Provide the (x, y) coordinate of the cell's center where the given text is located.  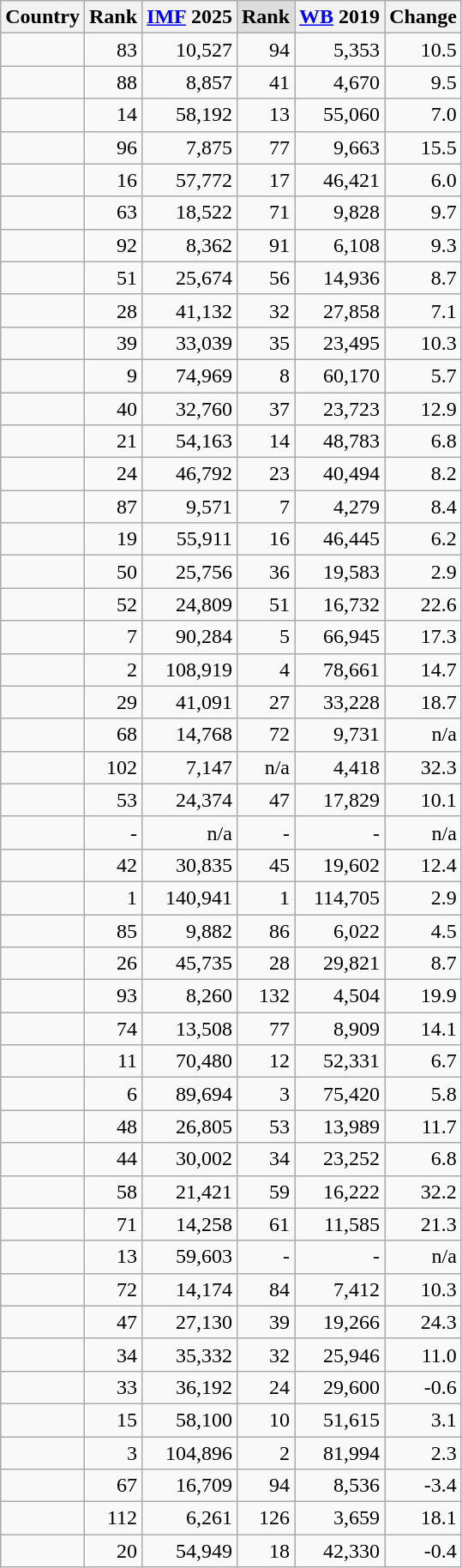
16,222 (339, 1192)
58 (113, 1192)
6.0 (423, 180)
23,495 (339, 343)
8 (266, 375)
11,585 (339, 1224)
114,705 (339, 898)
6.7 (423, 1061)
27 (266, 702)
32,760 (190, 409)
6 (113, 1094)
37 (266, 409)
18.7 (423, 702)
7,875 (190, 147)
10.5 (423, 50)
10,527 (190, 50)
92 (113, 245)
16,732 (339, 604)
35 (266, 343)
29,821 (339, 964)
25,674 (190, 278)
46,421 (339, 180)
7.0 (423, 115)
17.3 (423, 637)
7,412 (339, 1289)
42 (113, 865)
48 (113, 1126)
23,723 (339, 409)
9,571 (190, 507)
8,260 (190, 996)
Country (43, 17)
4 (266, 670)
91 (266, 245)
15 (113, 1420)
18.1 (423, 1518)
IMF 2025 (190, 17)
4,279 (339, 507)
63 (113, 213)
59 (266, 1192)
9 (113, 375)
66,945 (339, 637)
56 (266, 278)
18,522 (190, 213)
40,494 (339, 474)
7.1 (423, 310)
90,284 (190, 637)
87 (113, 507)
54,163 (190, 442)
8.4 (423, 507)
41,132 (190, 310)
29 (113, 702)
132 (266, 996)
18 (266, 1551)
22.6 (423, 604)
8,362 (190, 245)
78,661 (339, 670)
26 (113, 964)
74,969 (190, 375)
19,266 (339, 1322)
11.7 (423, 1126)
45 (266, 865)
30,002 (190, 1159)
3.1 (423, 1420)
48,783 (339, 442)
-0.6 (423, 1387)
67 (113, 1486)
33,039 (190, 343)
5.8 (423, 1094)
5 (266, 637)
36,192 (190, 1387)
96 (113, 147)
14,936 (339, 278)
33,228 (339, 702)
112 (113, 1518)
19.9 (423, 996)
42,330 (339, 1551)
61 (266, 1224)
23,252 (339, 1159)
70,480 (190, 1061)
27,130 (190, 1322)
29,600 (339, 1387)
2.3 (423, 1453)
50 (113, 572)
93 (113, 996)
9.7 (423, 213)
19 (113, 539)
7,147 (190, 767)
8.2 (423, 474)
32.3 (423, 767)
4.5 (423, 930)
54,949 (190, 1551)
58,192 (190, 115)
88 (113, 82)
5.7 (423, 375)
68 (113, 735)
17 (266, 180)
14,768 (190, 735)
4,504 (339, 996)
10 (266, 1420)
8,857 (190, 82)
60,170 (339, 375)
102 (113, 767)
41,091 (190, 702)
6.2 (423, 539)
44 (113, 1159)
84 (266, 1289)
32.2 (423, 1192)
36 (266, 572)
10.1 (423, 800)
6,022 (339, 930)
WB 2019 (339, 17)
81,994 (339, 1453)
9.5 (423, 82)
19,583 (339, 572)
26,805 (190, 1126)
75,420 (339, 1094)
21.3 (423, 1224)
52 (113, 604)
8,536 (339, 1486)
6,108 (339, 245)
86 (266, 930)
9,663 (339, 147)
59,603 (190, 1257)
9,731 (339, 735)
85 (113, 930)
3,659 (339, 1518)
19,602 (339, 865)
21 (113, 442)
104,896 (190, 1453)
9,882 (190, 930)
140,941 (190, 898)
23 (266, 474)
55,911 (190, 539)
9.3 (423, 245)
-3.4 (423, 1486)
4,418 (339, 767)
13,989 (339, 1126)
27,858 (339, 310)
46,445 (339, 539)
11.0 (423, 1355)
14,174 (190, 1289)
-0.4 (423, 1551)
5,353 (339, 50)
15.5 (423, 147)
35,332 (190, 1355)
126 (266, 1518)
51,615 (339, 1420)
4,670 (339, 82)
46,792 (190, 474)
25,756 (190, 572)
89,694 (190, 1094)
9,828 (339, 213)
25,946 (339, 1355)
12.9 (423, 409)
6,261 (190, 1518)
40 (113, 409)
52,331 (339, 1061)
24,374 (190, 800)
108,919 (190, 670)
24,809 (190, 604)
13,508 (190, 1029)
14.1 (423, 1029)
14.7 (423, 670)
Change (423, 17)
33 (113, 1387)
83 (113, 50)
8,909 (339, 1029)
12.4 (423, 865)
17,829 (339, 800)
21,421 (190, 1192)
16,709 (190, 1486)
20 (113, 1551)
11 (113, 1061)
55,060 (339, 115)
30,835 (190, 865)
41 (266, 82)
74 (113, 1029)
58,100 (190, 1420)
24.3 (423, 1322)
12 (266, 1061)
45,735 (190, 964)
14,258 (190, 1224)
57,772 (190, 180)
